Return [x, y] of the center of cell containing provided text 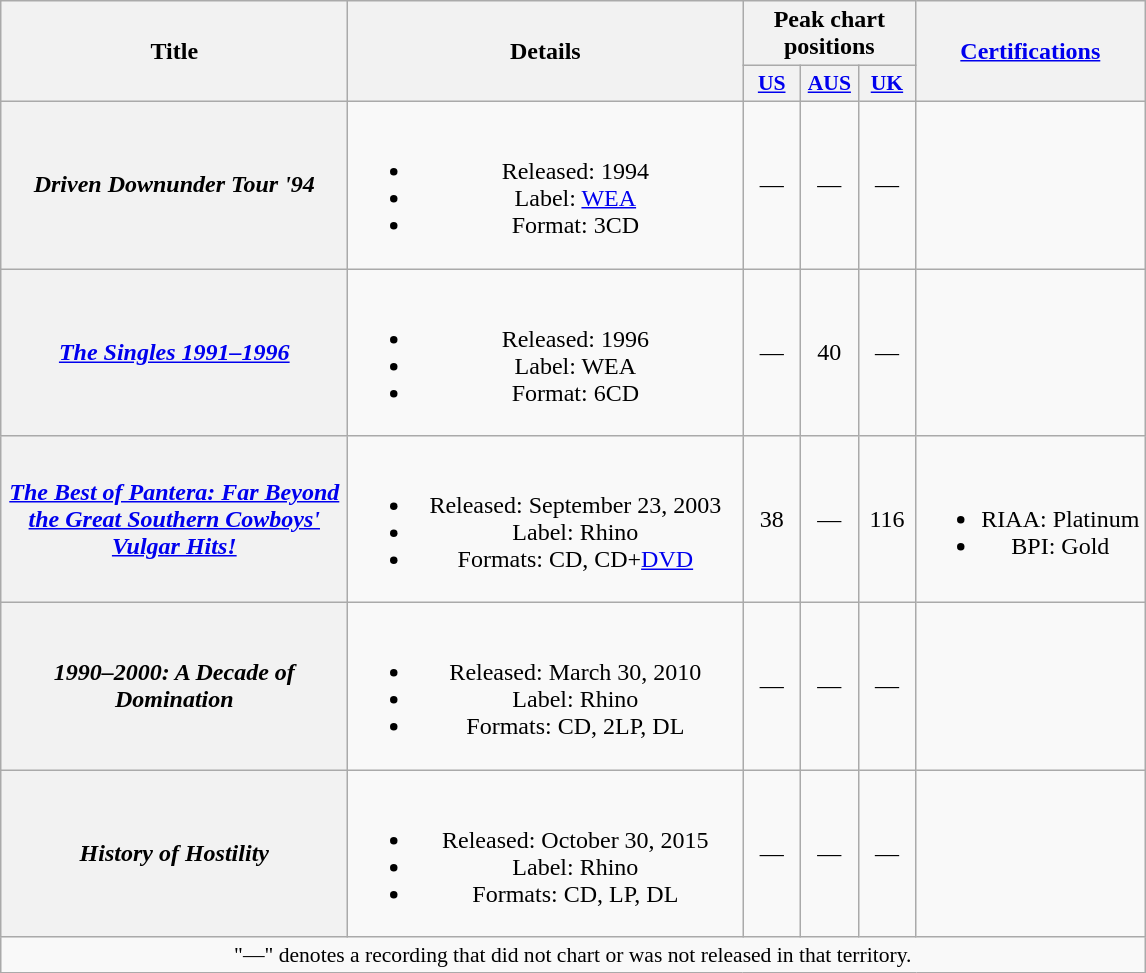
Title [174, 52]
38 [772, 520]
Peak chart positions [830, 34]
116 [887, 520]
"—" denotes a recording that did not chart or was not released in that territory. [573, 955]
40 [830, 352]
The Singles 1991–1996 [174, 352]
1990–2000: A Decade of Domination [174, 686]
Released: 1994Label: WEAFormat: 3CD [546, 184]
Released: September 23, 2003Label: RhinoFormats: CD, CD+DVD [546, 520]
US [772, 84]
Certifications [1030, 52]
Driven Downunder Tour '94 [174, 184]
AUS [830, 84]
History of Hostility [174, 854]
The Best of Pantera: Far Beyond the Great Southern Cowboys' Vulgar Hits! [174, 520]
Details [546, 52]
Released: October 30, 2015Label: RhinoFormats: CD, LP, DL [546, 854]
Released: 1996Label: WEAFormat: 6CD [546, 352]
UK [887, 84]
Released: March 30, 2010Label: RhinoFormats: CD, 2LP, DL [546, 686]
RIAA: PlatinumBPI: Gold [1030, 520]
